Detect which cell encompasses the target text, then output its [X, Y] center coordinate. 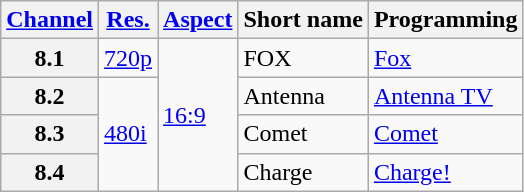
Antenna TV [446, 96]
Short name [303, 20]
8.3 [50, 134]
Fox [446, 58]
Charge! [446, 172]
Aspect [198, 20]
720p [128, 58]
FOX [303, 58]
16:9 [198, 115]
480i [128, 134]
8.4 [50, 172]
Programming [446, 20]
Res. [128, 20]
Antenna [303, 96]
8.1 [50, 58]
8.2 [50, 96]
Channel [50, 20]
Charge [303, 172]
